From the cell containing the given text, extract its center point as (X, Y) coordinate. 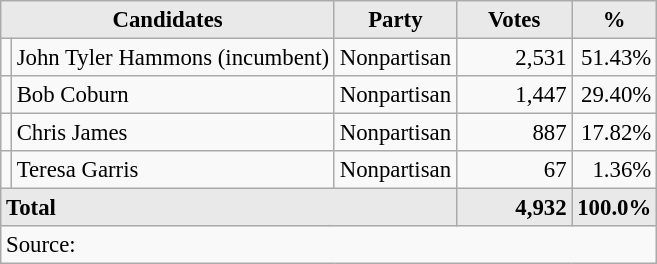
4,932 (514, 208)
Total (229, 208)
1.36% (614, 170)
Votes (514, 20)
51.43% (614, 58)
Candidates (168, 20)
887 (514, 133)
Teresa Garris (172, 170)
1,447 (514, 95)
Bob Coburn (172, 95)
% (614, 20)
Chris James (172, 133)
29.40% (614, 95)
67 (514, 170)
17.82% (614, 133)
100.0% (614, 208)
John Tyler Hammons (incumbent) (172, 58)
2,531 (514, 58)
Party (395, 20)
Source: (329, 245)
